Provide the [X, Y] coordinate of the cell's center where the given text is located.  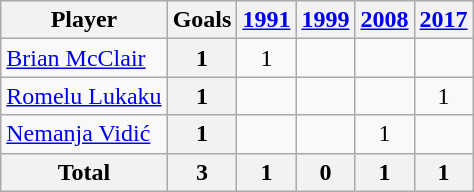
Nemanja Vidić [84, 134]
1999 [326, 20]
Brian McClair [84, 58]
Total [84, 172]
Goals [202, 20]
Player [84, 20]
Romelu Lukaku [84, 96]
1991 [266, 20]
2017 [444, 20]
2008 [384, 20]
0 [326, 172]
3 [202, 172]
